Identify which cell holds the provided text, then report its (x, y) central coordinate. 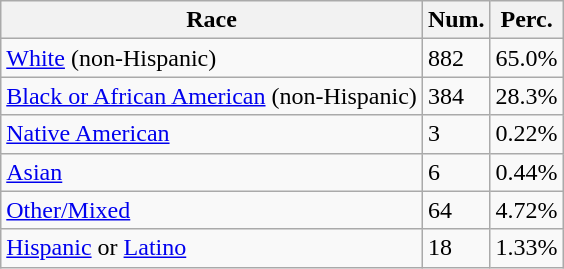
Hispanic or Latino (212, 248)
0.22% (526, 134)
64 (456, 210)
Native American (212, 134)
White (non-Hispanic) (212, 58)
1.33% (526, 248)
Other/Mixed (212, 210)
18 (456, 248)
6 (456, 172)
65.0% (526, 58)
Race (212, 20)
Asian (212, 172)
0.44% (526, 172)
3 (456, 134)
4.72% (526, 210)
Black or African American (non-Hispanic) (212, 96)
Perc. (526, 20)
Num. (456, 20)
28.3% (526, 96)
384 (456, 96)
882 (456, 58)
